Return [x, y] of the center of cell containing provided text 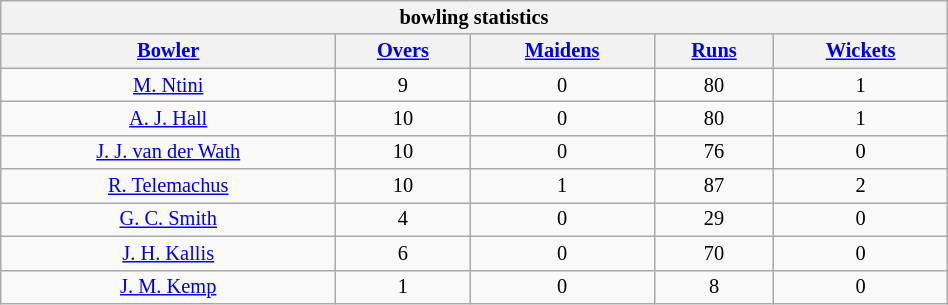
J. J. van der Wath [168, 152]
76 [714, 152]
J. M. Kemp [168, 287]
Maidens [562, 51]
87 [714, 186]
2 [860, 186]
bowling statistics [474, 17]
9 [404, 85]
Bowler [168, 51]
J. H. Kallis [168, 253]
70 [714, 253]
8 [714, 287]
Overs [404, 51]
4 [404, 219]
R. Telemachus [168, 186]
G. C. Smith [168, 219]
M. Ntini [168, 85]
6 [404, 253]
Runs [714, 51]
Wickets [860, 51]
A. J. Hall [168, 118]
29 [714, 219]
